Determine the (X, Y) coordinate at the center of the cell enclosing the given text.  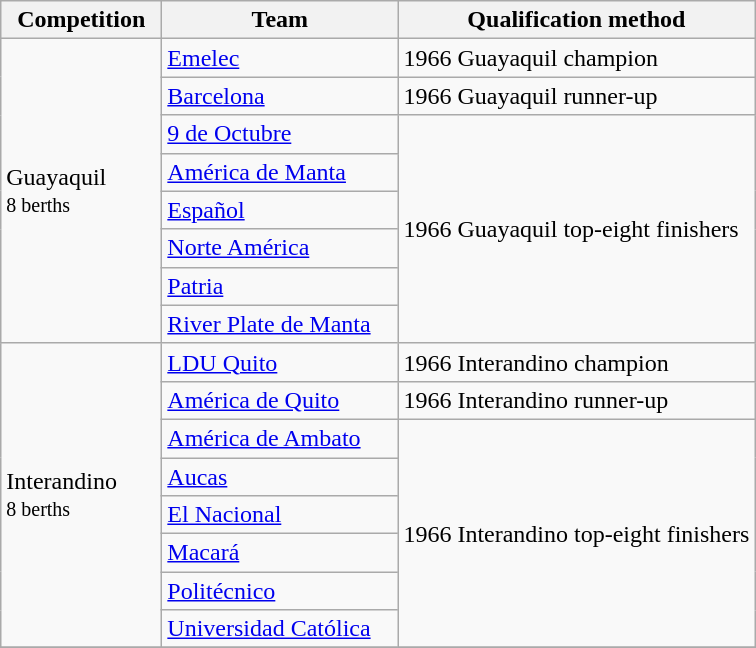
9 de Octubre (280, 134)
Competition (82, 20)
1966 Guayaquil champion (576, 58)
1966 Guayaquil top-eight finishers (576, 229)
1966 Interandino champion (576, 362)
1966 Interandino top-eight finishers (576, 533)
Qualification method (576, 20)
Español (280, 210)
América de Ambato (280, 438)
Patria (280, 286)
1966 Guayaquil runner-up (576, 96)
1966 Interandino runner-up (576, 400)
Norte América (280, 248)
Macará (280, 553)
Emelec (280, 58)
Guayaquil8 berths (82, 191)
Interandino8 berths (82, 495)
LDU Quito (280, 362)
América de Quito (280, 400)
Politécnico (280, 591)
Aucas (280, 477)
América de Manta (280, 172)
Barcelona (280, 96)
El Nacional (280, 515)
Team (280, 20)
Universidad Católica (280, 629)
River Plate de Manta (280, 324)
